From the cell containing the given text, extract its center point as (X, Y) coordinate. 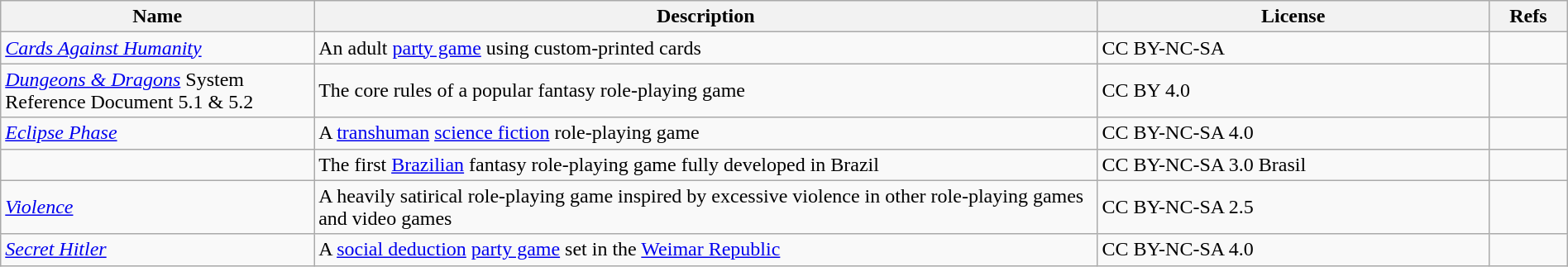
Dungeons & Dragons System Reference Document 5.1 & 5.2 (157, 91)
Eclipse Phase (157, 133)
License (1293, 17)
The core rules of a popular fantasy role-playing game (706, 91)
Violence (157, 207)
Cards Against Humanity (157, 48)
Description (706, 17)
A social deduction party game set in the Weimar Republic (706, 250)
CC BY 4.0 (1293, 91)
A heavily satirical role-playing game inspired by excessive violence in other role-playing games and video games (706, 207)
A transhuman science fiction role-playing game (706, 133)
Refs (1528, 17)
CC BY-NC-SA (1293, 48)
Secret Hitler (157, 250)
The first Brazilian fantasy role-playing game fully developed in Brazil (706, 164)
Name (157, 17)
CC BY-NC-SA 2.5 (1293, 207)
CC BY-NC-SA 3.0 Brasil (1293, 164)
An adult party game using custom-printed cards (706, 48)
